Search for the cell housing the specified text and yield its [x, y] center coordinate. 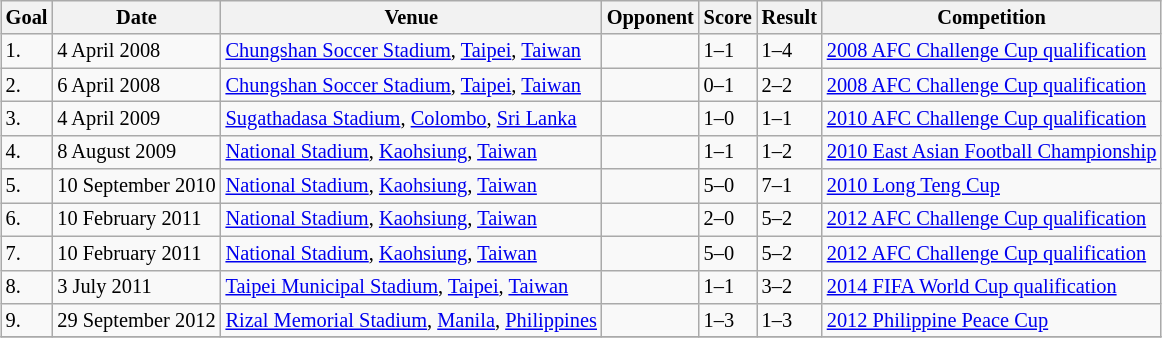
Rizal Memorial Stadium, Manila, Philippines [412, 321]
2012 Philippine Peace Cup [992, 321]
Result [790, 18]
1. [27, 51]
2014 FIFA World Cup qualification [992, 287]
2. [27, 85]
Date [136, 18]
29 September 2012 [136, 321]
2010 Long Teng Cup [992, 186]
Score [728, 18]
Goal [27, 18]
7–1 [790, 186]
3–2 [790, 287]
2010 East Asian Football Championship [992, 152]
2–2 [790, 85]
3 July 2011 [136, 287]
Opponent [650, 18]
4 April 2009 [136, 119]
9. [27, 321]
Taipei Municipal Stadium, Taipei, Taiwan [412, 287]
Sugathadasa Stadium, Colombo, Sri Lanka [412, 119]
4 April 2008 [136, 51]
8 August 2009 [136, 152]
4. [27, 152]
Competition [992, 18]
5. [27, 186]
Venue [412, 18]
8. [27, 287]
10 September 2010 [136, 186]
2010 AFC Challenge Cup qualification [992, 119]
3. [27, 119]
2–0 [728, 220]
1–2 [790, 152]
1–4 [790, 51]
6. [27, 220]
0–1 [728, 85]
6 April 2008 [136, 85]
1–0 [728, 119]
7. [27, 253]
